Return the (x, y) coordinate for the center point of the cell that contains the specified text.  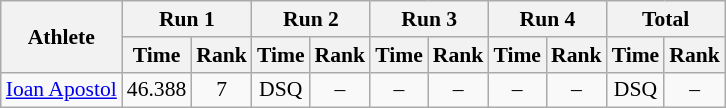
Run 1 (187, 19)
Run 4 (547, 19)
Ioan Apostol (62, 90)
Total (666, 19)
7 (222, 90)
Run 2 (311, 19)
Run 3 (429, 19)
Athlete (62, 36)
46.388 (156, 90)
